Return the (X, Y) coordinate for the center point of the cell that contains the specified text.  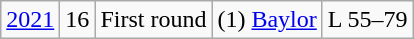
16 (78, 20)
2021 (30, 20)
First round (154, 20)
(1) Baylor (267, 20)
L 55–79 (368, 20)
